Scan for the cell matching the given text and deliver its (x, y) coordinate at center. 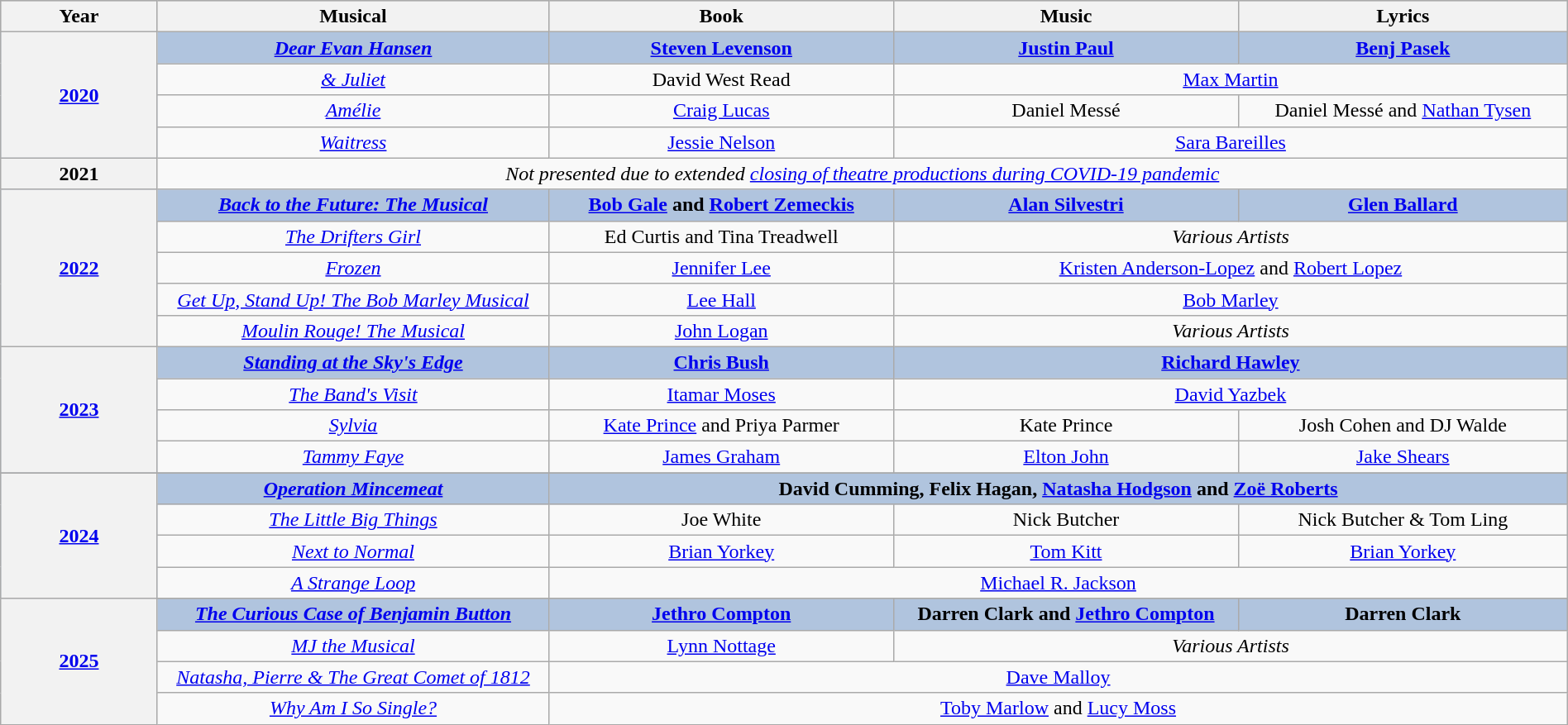
Why Am I So Single? (353, 708)
Kristen Anderson-Lopez and Robert Lopez (1231, 268)
A Strange Loop (353, 583)
2025 (79, 661)
Sylvia (353, 426)
Joe White (721, 520)
Bob Gale and Robert Zemeckis (721, 205)
2021 (79, 174)
Nick Butcher & Tom Ling (1403, 520)
Kate Prince and Priya Parmer (721, 426)
Alan Silvestri (1067, 205)
Tammy Faye (353, 457)
Frozen (353, 268)
2024 (79, 536)
Josh Cohen and DJ Walde (1403, 426)
Michael R. Jackson (1059, 583)
Moulin Rouge! The Musical (353, 331)
Max Martin (1231, 79)
Not presented due to extended closing of theatre productions during COVID-19 pandemic (862, 174)
The Band's Visit (353, 394)
2023 (79, 409)
Jessie Nelson (721, 142)
Richard Hawley (1231, 362)
Dave Malloy (1059, 677)
Operation Mincemeat (353, 489)
Dear Evan Hansen (353, 48)
David Yazbek (1231, 394)
David West Read (721, 79)
Nick Butcher (1067, 520)
The Little Big Things (353, 520)
Daniel Messé and Nathan Tysen (1403, 111)
Natasha, Pierre & The Great Comet of 1812 (353, 677)
Benj Pasek (1403, 48)
The Drifters Girl (353, 236)
Chris Bush (721, 362)
Ed Curtis and Tina Treadwell (721, 236)
Musical (353, 17)
Bob Marley (1231, 299)
Jennifer Lee (721, 268)
Daniel Messé (1067, 111)
Elton John (1067, 457)
Next to Normal (353, 551)
Sara Bareilles (1231, 142)
John Logan (721, 331)
Toby Marlow and Lucy Moss (1059, 708)
Back to the Future: The Musical (353, 205)
Darren Clark (1403, 614)
Craig Lucas (721, 111)
Lynn Nottage (721, 646)
Amélie (353, 111)
Jethro Compton (721, 614)
& Juliet (353, 79)
Tom Kitt (1067, 551)
2022 (79, 268)
Lee Hall (721, 299)
The Curious Case of Benjamin Button (353, 614)
MJ the Musical (353, 646)
Lyrics (1403, 17)
Darren Clark and Jethro Compton (1067, 614)
Itamar Moses (721, 394)
Year (79, 17)
David Cumming, Felix Hagan, Natasha Hodgson and Zoë Roberts (1059, 489)
Kate Prince (1067, 426)
Waitress (353, 142)
James Graham (721, 457)
Justin Paul (1067, 48)
2020 (79, 95)
Jake Shears (1403, 457)
Glen Ballard (1403, 205)
Get Up, Stand Up! The Bob Marley Musical (353, 299)
Book (721, 17)
Music (1067, 17)
Steven Levenson (721, 48)
Standing at the Sky's Edge (353, 362)
